Scan for the cell matching the given text and deliver its [x, y] coordinate at center. 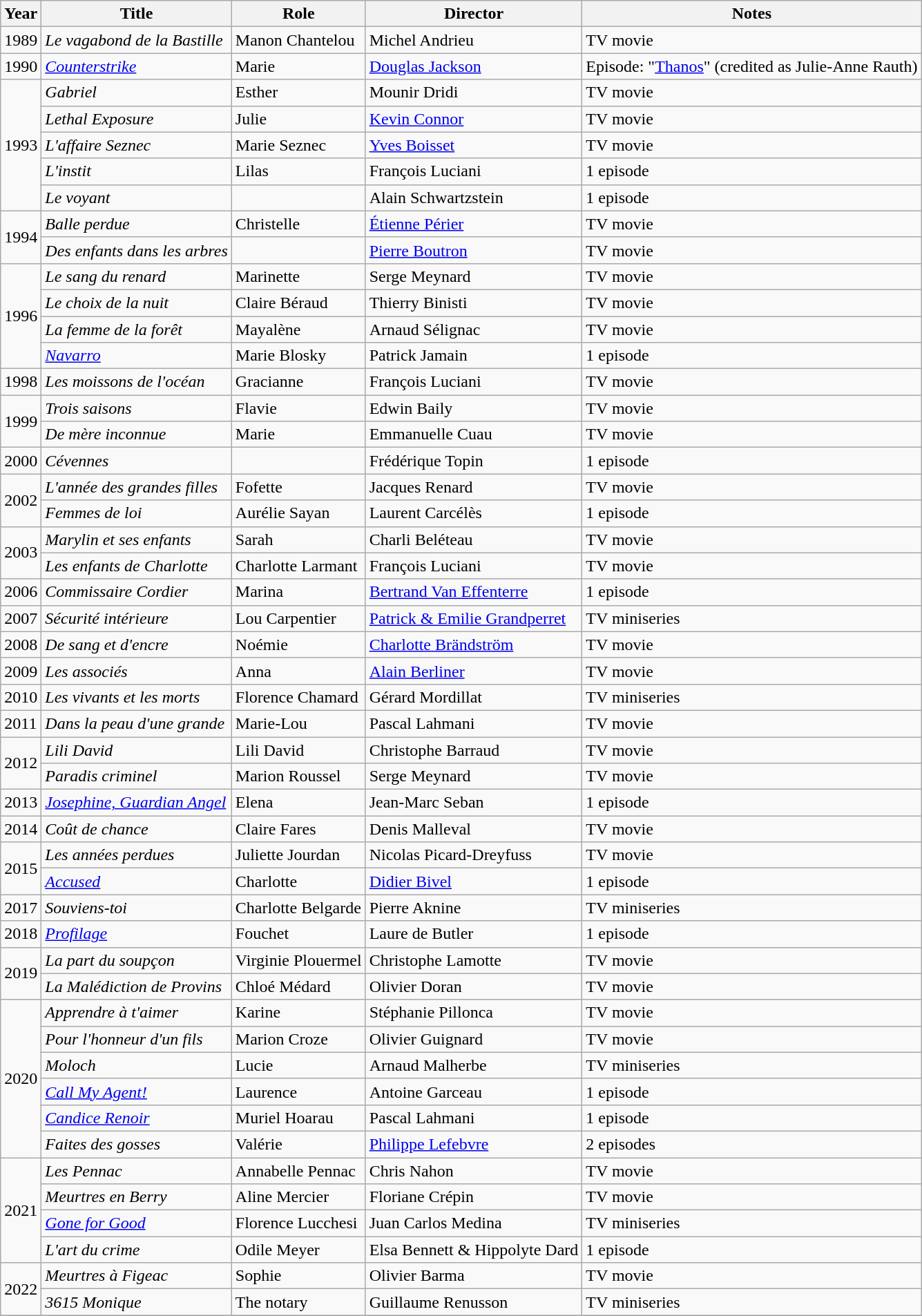
2014 [21, 829]
Accused [137, 881]
Fouchet [298, 934]
Didier Bivel [474, 881]
Marion Croze [298, 1039]
Moloch [137, 1065]
Lucie [298, 1065]
Étienne Périer [474, 224]
Meurtres à Figeac [137, 1276]
2015 [21, 868]
Christophe Barraud [474, 750]
Juan Carlos Medina [474, 1223]
Alain Schwartzstein [474, 198]
Sécurité intérieure [137, 618]
Le voyant [137, 198]
Year [21, 14]
L'année des grandes filles [137, 487]
Emmanuelle Cuau [474, 435]
Apprendre à t'aimer [137, 1013]
1996 [21, 316]
2003 [21, 553]
Douglas Jackson [474, 66]
Les années perdues [137, 855]
Gérard Mordillat [474, 697]
Manon Chantelou [298, 40]
Pour l'honneur d'un fils [137, 1039]
Julie [298, 119]
2013 [21, 803]
Call My Agent! [137, 1091]
Karine [298, 1013]
2000 [21, 461]
De mère inconnue [137, 435]
Candice Renoir [137, 1118]
Odile Meyer [298, 1250]
Trois saisons [137, 408]
Josephine, Guardian Angel [137, 803]
Les vivants et les morts [137, 697]
Olivier Guignard [474, 1039]
Flavie [298, 408]
L'instit [137, 171]
Arnaud Malherbe [474, 1065]
Episode: "Thanos" (credited as Julie-Anne Rauth) [751, 66]
Elena [298, 803]
Notes [751, 14]
1994 [21, 237]
2020 [21, 1078]
Marie Blosky [298, 356]
Thierry Binisti [474, 303]
Stéphanie Pillonca [474, 1013]
1999 [21, 421]
Christelle [298, 224]
Juliette Jourdan [298, 855]
Charlotte Larmant [298, 566]
Aline Mercier [298, 1197]
Olivier Doran [474, 986]
2022 [21, 1289]
Guillaume Renusson [474, 1302]
Elsa Bennett & Hippolyte Dard [474, 1250]
2006 [21, 592]
2002 [21, 500]
Claire Béraud [298, 303]
Florence Chamard [298, 697]
Valérie [298, 1144]
Virginie Plouermel [298, 960]
Laurent Carcélès [474, 513]
Charlotte [298, 881]
Pierre Aknine [474, 908]
Kevin Connor [474, 119]
Lilas [298, 171]
Lou Carpentier [298, 618]
Dans la peau d'une grande [137, 723]
Edwin Baily [474, 408]
Olivier Barma [474, 1276]
Gracianne [298, 382]
2007 [21, 618]
Sarah [298, 540]
2019 [21, 973]
2011 [21, 723]
Jean-Marc Seban [474, 803]
Profilage [137, 934]
2017 [21, 908]
Pierre Boutron [474, 250]
Les moissons de l'océan [137, 382]
Alain Berliner [474, 671]
Bertrand Van Effenterre [474, 592]
Mounir Dridi [474, 93]
Le vagabond de la Bastille [137, 40]
Michel Andrieu [474, 40]
L'affaire Seznec [137, 145]
Floriane Crépin [474, 1197]
Meurtres en Berry [137, 1197]
Faites des gosses [137, 1144]
Antoine Garceau [474, 1091]
Cévennes [137, 461]
1993 [21, 145]
Le choix de la nuit [137, 303]
Frédérique Topin [474, 461]
La femme de la forêt [137, 330]
L'art du crime [137, 1250]
2012 [21, 763]
Anna [298, 671]
1990 [21, 66]
Commissaire Cordier [137, 592]
Chloé Médard [298, 986]
Marylin et ses enfants [137, 540]
Fofette [298, 487]
Jacques Renard [474, 487]
Des enfants dans les arbres [137, 250]
Coût de chance [137, 829]
Chris Nahon [474, 1171]
Souviens-toi [137, 908]
Director [474, 14]
Arnaud Sélignac [474, 330]
Charlotte Belgarde [298, 908]
Annabelle Pennac [298, 1171]
1989 [21, 40]
Mayalène [298, 330]
Marie Seznec [298, 145]
Philippe Lefebvre [474, 1144]
2021 [21, 1210]
Denis Malleval [474, 829]
2 episodes [751, 1144]
The notary [298, 1302]
Noémie [298, 645]
Marina [298, 592]
Gabriel [137, 93]
La Malédiction de Provins [137, 986]
Navarro [137, 356]
Lethal Exposure [137, 119]
Femmes de loi [137, 513]
Sophie [298, 1276]
Muriel Hoarau [298, 1118]
Claire Fares [298, 829]
2018 [21, 934]
2009 [21, 671]
Marion Roussel [298, 776]
Marinette [298, 276]
Charli Beléteau [474, 540]
Role [298, 14]
2010 [21, 697]
Christophe Lamotte [474, 960]
3615 Monique [137, 1302]
Laurence [298, 1091]
Gone for Good [137, 1223]
Florence Lucchesi [298, 1223]
Marie-Lou [298, 723]
Les associés [137, 671]
Yves Boisset [474, 145]
2008 [21, 645]
Esther [298, 93]
1998 [21, 382]
Charlotte Brändström [474, 645]
De sang et d'encre [137, 645]
Nicolas Picard-Dreyfuss [474, 855]
Counterstrike [137, 66]
Les Pennac [137, 1171]
Title [137, 14]
La part du soupçon [137, 960]
Aurélie Sayan [298, 513]
Laure de Butler [474, 934]
Les enfants de Charlotte [137, 566]
Le sang du renard [137, 276]
Patrick Jamain [474, 356]
Balle perdue [137, 224]
Patrick & Emilie Grandperret [474, 618]
Paradis criminel [137, 776]
